Return the (X, Y) coordinate for the center point of the cell that contains the specified text.  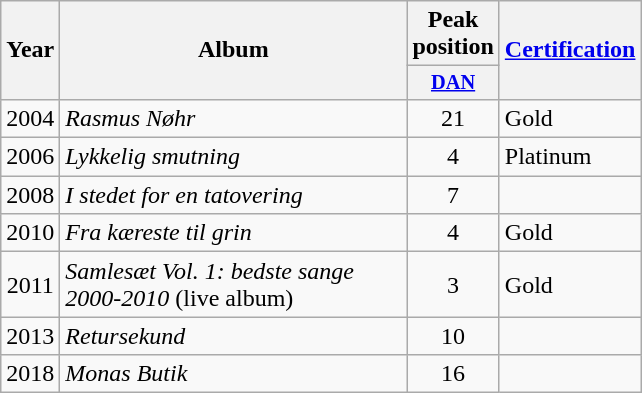
Year (30, 50)
2006 (30, 157)
7 (453, 195)
Fra kæreste til grin (234, 233)
2013 (30, 336)
Monas Butik (234, 374)
Certification (570, 50)
Album (234, 50)
10 (453, 336)
21 (453, 118)
Platinum (570, 157)
3 (453, 284)
2008 (30, 195)
2010 (30, 233)
Lykkelig smutning (234, 157)
2004 (30, 118)
16 (453, 374)
2018 (30, 374)
DAN (453, 83)
Peak position (453, 34)
I stedet for en tatovering (234, 195)
2011 (30, 284)
Retursekund (234, 336)
Samlesæt Vol. 1: bedste sange 2000-2010 (live album) (234, 284)
Rasmus Nøhr (234, 118)
